Scan for the cell matching the given text and deliver its [X, Y] coordinate at center. 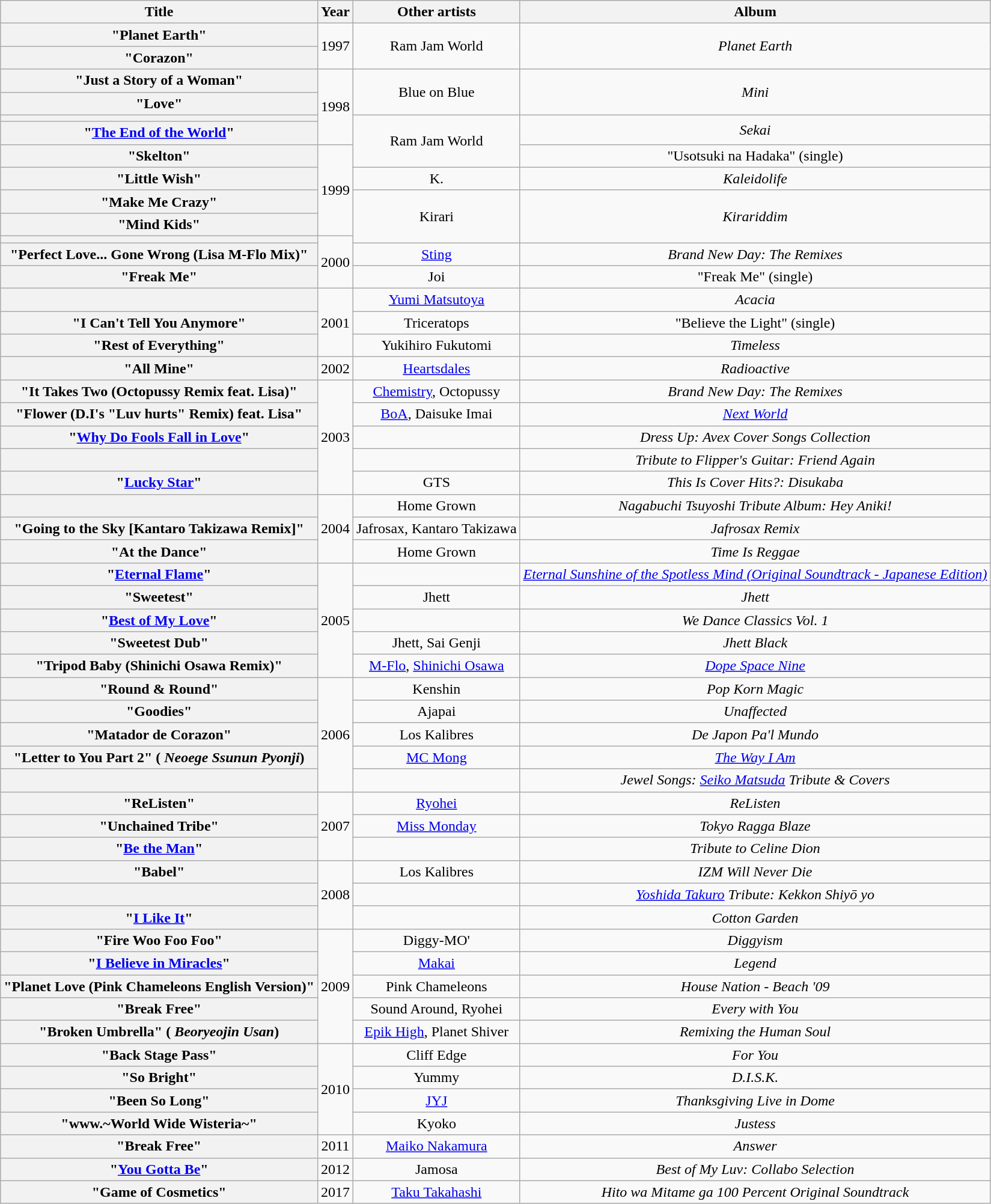
2004 [335, 528]
"All Mine" [159, 368]
"Goodies" [159, 712]
"Lucky Star" [159, 483]
The Way I Am [755, 757]
"Unchained Tribe" [159, 826]
Tribute to Flipper's Guitar: Friend Again [755, 460]
Legend [755, 963]
"I Can't Tell You Anymore" [159, 323]
M-Flo, Shinichi Osawa [437, 666]
2006 [335, 735]
1999 [335, 190]
2012 [335, 1169]
Justess [755, 1123]
Dope Space Nine [755, 666]
Cotton Garden [755, 917]
Diggyism [755, 940]
Kyoko [437, 1123]
1997 [335, 46]
"Round & Round" [159, 689]
Radioactive [755, 368]
House Nation - Beach '09 [755, 986]
Cliff Edge [437, 1055]
"Why Do Fools Fall in Love" [159, 437]
IZM Will Never Die [755, 872]
"I Like It" [159, 917]
Sound Around, Ryohei [437, 1009]
Mini [755, 92]
"So Bright" [159, 1078]
BoA, Daisuke Imai [437, 414]
"It Takes Two (Octopussy Remix feat. Lisa)" [159, 391]
"Skelton" [159, 156]
"Love" [159, 103]
Heartsdales [437, 368]
Blue on Blue [437, 92]
Kirariddim [755, 216]
Jhett, Sai Genji [437, 643]
2007 [335, 826]
Tribute to Celine Dion [755, 849]
MC Mong [437, 757]
Eternal Sunshine of the Spotless Mind (Original Soundtrack - Japanese Edition) [755, 574]
"Be the Man" [159, 849]
Yoshida Takuro Tribute: Kekkon Shiyō yo [755, 894]
"Mind Kids" [159, 224]
K. [437, 179]
Album [755, 12]
For You [755, 1055]
We Dance Classics Vol. 1 [755, 620]
Tokyo Ragga Blaze [755, 826]
Remixing the Human Soul [755, 1032]
Joi [437, 277]
"Sweetest" [159, 597]
"Eternal Flame" [159, 574]
Sting [437, 254]
"Been So Long" [159, 1101]
Sekai [755, 130]
"Corazon" [159, 58]
Triceratops [437, 323]
"Tripod Baby (Shinichi Osawa Remix)" [159, 666]
This Is Cover Hits?: Disukaba [755, 483]
Nagabuchi Tsuyoshi Tribute Album: Hey Aniki! [755, 506]
Jafrosax, Kantaro Takizawa [437, 528]
"www.~World Wide Wisteria~" [159, 1123]
Diggy-MO' [437, 940]
De Japon Pa'l Mundo [755, 735]
"Freak Me" [159, 277]
"Letter to You Part 2" ( Neoege Ssunun Pyonji) [159, 757]
Answer [755, 1146]
Acacia [755, 300]
ReListen [755, 803]
"Perfect Love... Gone Wrong (Lisa M-Flo Mix)" [159, 254]
"I Believe in Miracles" [159, 963]
"Little Wish" [159, 179]
"Believe the Light" (single) [755, 323]
"Planet Love (Pink Chameleons English Version)" [159, 986]
"Flower (D.I's "Luv hurts" Remix) feat. Lisa" [159, 414]
Other artists [437, 12]
Chemistry, Octopussy [437, 391]
Planet Earth [755, 46]
1998 [335, 107]
JYJ [437, 1101]
Yukihiro Fukutomi [437, 346]
Kenshin [437, 689]
Every with You [755, 1009]
"Best of My Love" [159, 620]
"You Gotta Be" [159, 1169]
"Going to the Sky [Kantaro Takizawa Remix]" [159, 528]
"The End of the World" [159, 133]
"Rest of Everything" [159, 346]
"ReListen" [159, 803]
"Game of Cosmetics" [159, 1192]
2000 [335, 262]
GTS [437, 483]
Jamosa [437, 1169]
Unaffected [755, 712]
Miss Monday [437, 826]
"Planet Earth" [159, 35]
Next World [755, 414]
2009 [335, 986]
"Sweetest Dub" [159, 643]
Yummy [437, 1078]
2002 [335, 368]
"Make Me Crazy" [159, 201]
2005 [335, 620]
"Back Stage Pass" [159, 1055]
Thanksgiving Live in Dome [755, 1101]
2001 [335, 323]
Maiko Nakamura [437, 1146]
Time Is Reggae [755, 551]
Jewel Songs: Seiko Matsuda Tribute & Covers [755, 780]
2017 [335, 1192]
Jafrosax Remix [755, 528]
2010 [335, 1089]
Dress Up: Avex Cover Songs Collection [755, 437]
Kaleidolife [755, 179]
"Just a Story of a Woman" [159, 81]
Yumi Matsutoya [437, 300]
2003 [335, 437]
2008 [335, 894]
"Babel" [159, 872]
Year [335, 12]
Makai [437, 963]
"Matador de Corazon" [159, 735]
2011 [335, 1146]
Pop Korn Magic [755, 689]
"Broken Umbrella" ( Beoryeojin Usan) [159, 1032]
"At the Dance" [159, 551]
"Usotsuki na Hadaka" (single) [755, 156]
Best of My Luv: Collabo Selection [755, 1169]
D.I.S.K. [755, 1078]
Ryohei [437, 803]
"Fire Woo Foo Foo" [159, 940]
Title [159, 12]
Kirari [437, 216]
Pink Chameleons [437, 986]
Timeless [755, 346]
Epik High, Planet Shiver [437, 1032]
Jhett Black [755, 643]
Taku Takahashi [437, 1192]
Hito wa Mitame ga 100 Percent Original Soundtrack [755, 1192]
Ajapai [437, 712]
"Freak Me" (single) [755, 277]
